Pinpoint the cell where the given text exists, returning its [X, Y] midpoint coordinate. 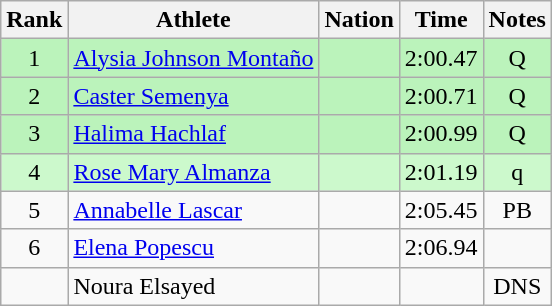
3 [34, 134]
2:05.45 [441, 210]
2:06.94 [441, 248]
6 [34, 248]
PB [517, 210]
Annabelle Lascar [194, 210]
1 [34, 58]
2:00.47 [441, 58]
Alysia Johnson Montaño [194, 58]
q [517, 172]
2:00.99 [441, 134]
Rank [34, 20]
4 [34, 172]
Caster Semenya [194, 96]
Time [441, 20]
2 [34, 96]
Rose Mary Almanza [194, 172]
2:00.71 [441, 96]
Athlete [194, 20]
Elena Popescu [194, 248]
Notes [517, 20]
Noura Elsayed [194, 286]
Halima Hachlaf [194, 134]
5 [34, 210]
Nation [359, 20]
DNS [517, 286]
2:01.19 [441, 172]
